Determine the [x, y] coordinate at the center of the cell enclosing the given text.  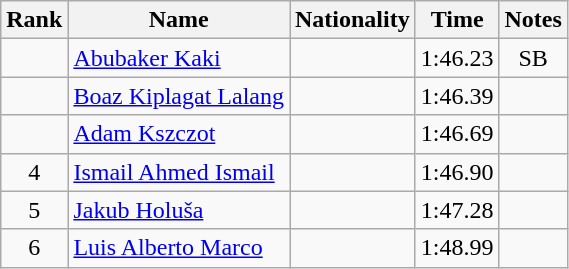
Rank [34, 20]
1:46.23 [457, 58]
1:46.39 [457, 96]
1:46.69 [457, 134]
Time [457, 20]
Nationality [353, 20]
Boaz Kiplagat Lalang [179, 96]
5 [34, 210]
4 [34, 172]
Notes [533, 20]
Adam Kszczot [179, 134]
1:46.90 [457, 172]
1:48.99 [457, 248]
Ismail Ahmed Ismail [179, 172]
6 [34, 248]
Luis Alberto Marco [179, 248]
1:47.28 [457, 210]
SB [533, 58]
Abubaker Kaki [179, 58]
Name [179, 20]
Jakub Holuša [179, 210]
